Locate the cell with the specified text and output its (X, Y) center coordinate. 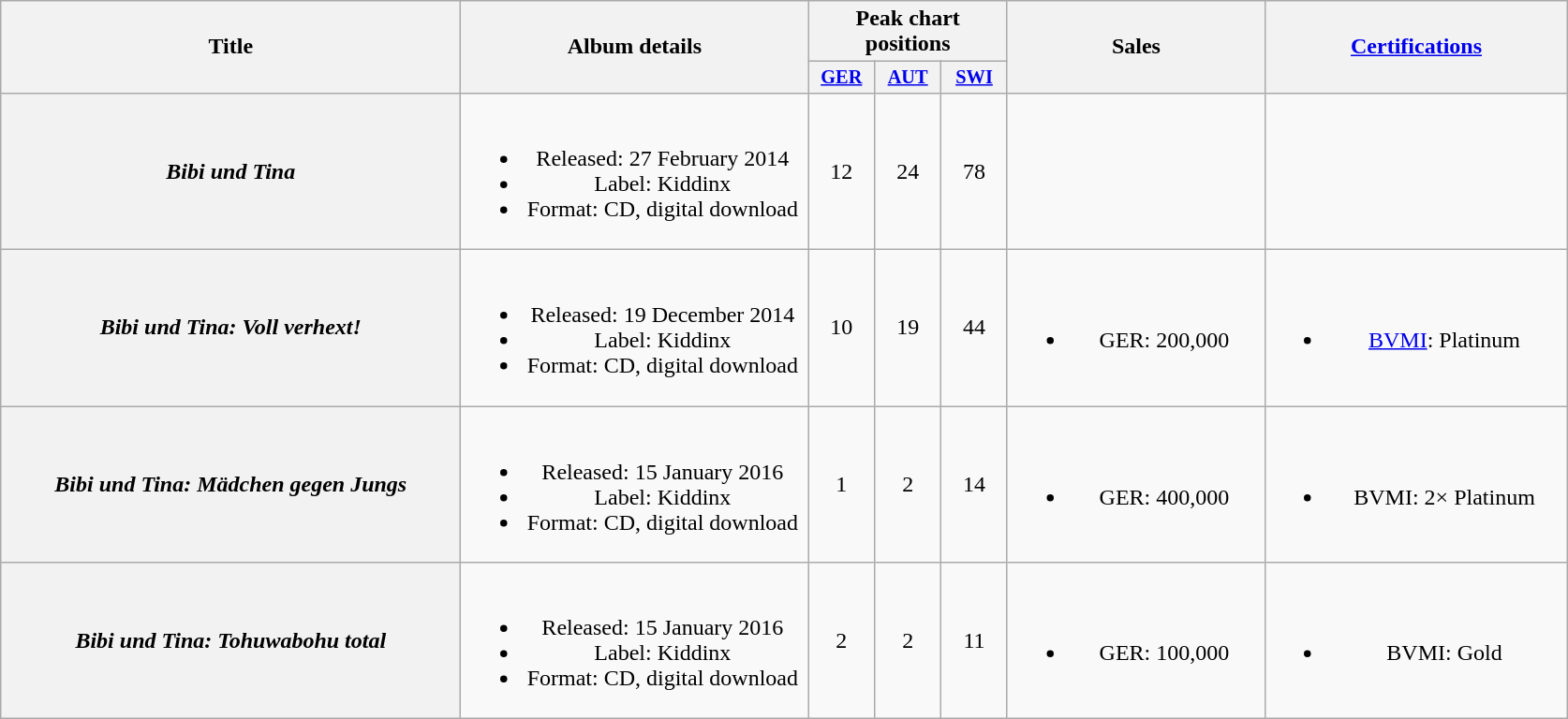
GER: 400,000 (1135, 485)
Certifications (1416, 47)
24 (909, 170)
11 (974, 640)
19 (909, 328)
BVMI: Platinum (1416, 328)
Sales (1135, 47)
Peak chart positions (909, 32)
Bibi und Tina: Tohuwabohu total (230, 640)
GER (841, 78)
Bibi und Tina: Mädchen gegen Jungs (230, 485)
BVMI: Gold (1416, 640)
BVMI: 2× Platinum (1416, 485)
GER: 100,000 (1135, 640)
Released: 19 December 2014Label: KiddinxFormat: CD, digital download (635, 328)
Released: 27 February 2014Label: KiddinxFormat: CD, digital download (635, 170)
Album details (635, 47)
78 (974, 170)
1 (841, 485)
12 (841, 170)
44 (974, 328)
GER: 200,000 (1135, 328)
SWI (974, 78)
Bibi und Tina (230, 170)
14 (974, 485)
Bibi und Tina: Voll verhext! (230, 328)
Title (230, 47)
10 (841, 328)
AUT (909, 78)
